Return [X, Y] of the center of cell containing provided text 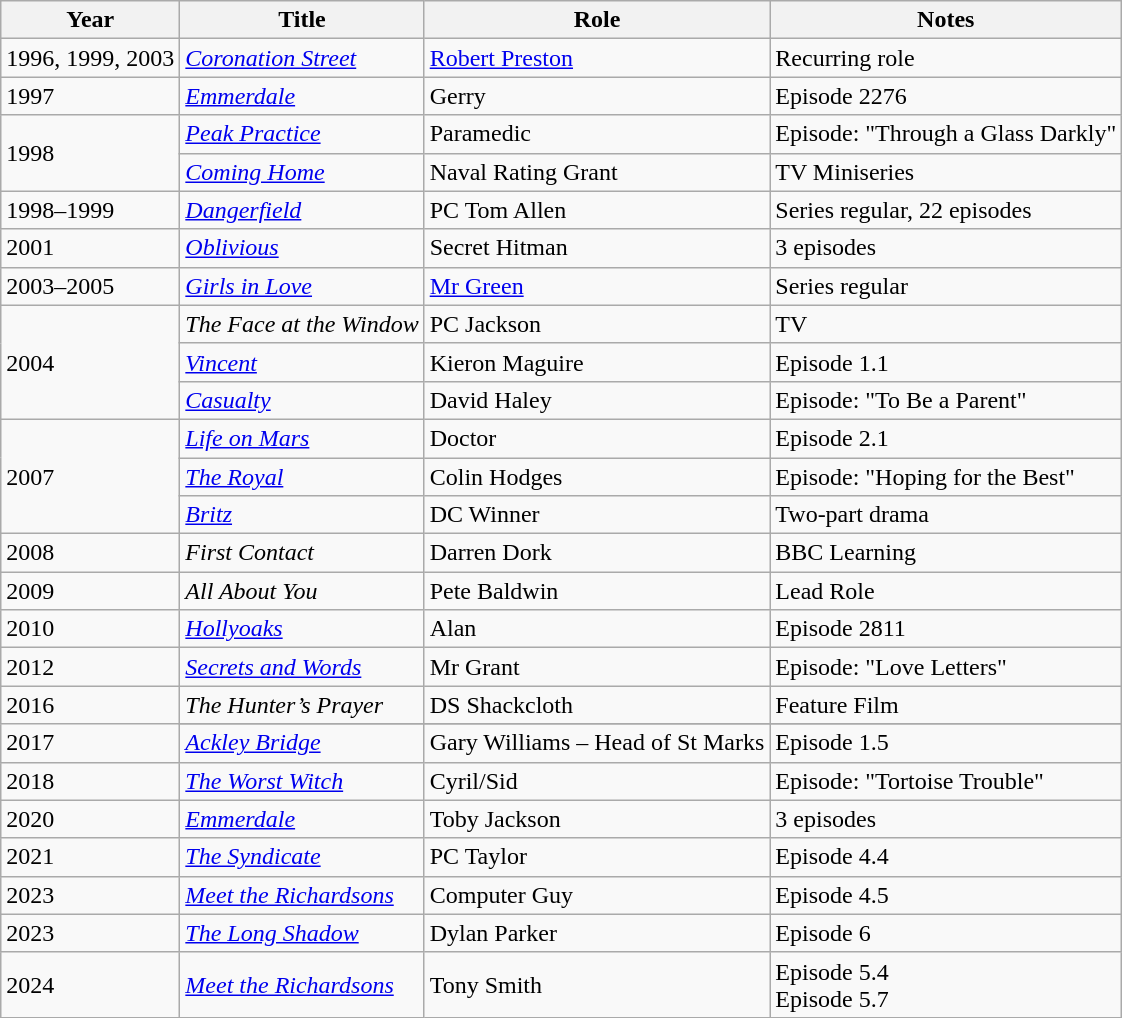
Year [90, 20]
Episode: "Love Letters" [946, 667]
Toby Jackson [597, 819]
Dangerfield [302, 210]
Recurring role [946, 58]
Episode 4.4 [946, 857]
TV Miniseries [946, 172]
1998 [90, 153]
Doctor [597, 438]
Episode 2811 [946, 629]
DS Shackcloth [597, 705]
Hollyoaks [302, 629]
2012 [90, 667]
2010 [90, 629]
Naval Rating Grant [597, 172]
2018 [90, 781]
Mr Grant [597, 667]
Coronation Street [302, 58]
2024 [90, 984]
Britz [302, 515]
BBC Learning [946, 553]
Episode: "Through a Glass Darkly" [946, 134]
Tony Smith [597, 984]
The Face at the Window [302, 324]
1996, 1999, 2003 [90, 58]
2020 [90, 819]
Life on Mars [302, 438]
The Royal [302, 477]
Girls in Love [302, 286]
Mr Green [597, 286]
2003–2005 [90, 286]
Episode 2276 [946, 96]
David Haley [597, 400]
First Contact [302, 553]
Dylan Parker [597, 933]
Role [597, 20]
Notes [946, 20]
Secret Hitman [597, 248]
Colin Hodges [597, 477]
Lead Role [946, 591]
2001 [90, 248]
Title [302, 20]
Episode: "Tortoise Trouble" [946, 781]
Episode 1.5 [946, 743]
Episode 4.5 [946, 895]
Paramedic [597, 134]
Two-part drama [946, 515]
Episode: "To Be a Parent" [946, 400]
Oblivious [302, 248]
Episode 5.4Episode 5.7 [946, 984]
Feature Film [946, 705]
Darren Dork [597, 553]
2004 [90, 362]
PC Tom Allen [597, 210]
2008 [90, 553]
Series regular, 22 episodes [946, 210]
Coming Home [302, 172]
Episode 2.1 [946, 438]
Gary Williams – Head of St Marks [597, 743]
2016 [90, 705]
2017 [90, 743]
PC Taylor [597, 857]
The Long Shadow [302, 933]
The Hunter’s Prayer [302, 705]
Gerry [597, 96]
Peak Practice [302, 134]
Computer Guy [597, 895]
Vincent [302, 362]
Kieron Maguire [597, 362]
Series regular [946, 286]
Ackley Bridge [302, 743]
The Worst Witch [302, 781]
All About You [302, 591]
PC Jackson [597, 324]
2021 [90, 857]
Pete Baldwin [597, 591]
2007 [90, 476]
TV [946, 324]
Alan [597, 629]
Episode 6 [946, 933]
Cyril/Sid [597, 781]
Casualty [302, 400]
Robert Preston [597, 58]
DC Winner [597, 515]
1997 [90, 96]
The Syndicate [302, 857]
Episode 1.1 [946, 362]
2009 [90, 591]
Secrets and Words [302, 667]
Episode: "Hoping for the Best" [946, 477]
1998–1999 [90, 210]
